Find where the given text appears and provide that cell's center as (x, y) coordinate. 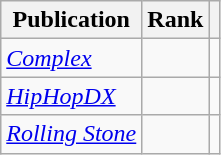
Complex (72, 58)
Publication (72, 20)
HipHopDX (72, 96)
Rank (176, 20)
Rolling Stone (72, 134)
